Output the [X, Y] coordinate of the center of the cell containing the given text.  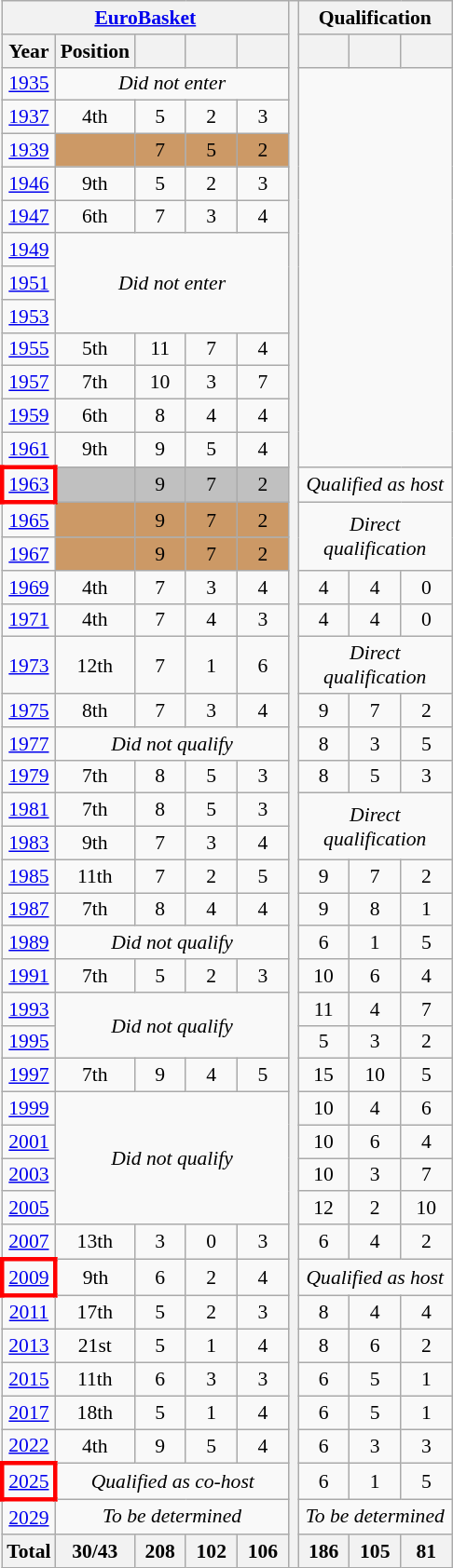
1995 [28, 1042]
17th [95, 1313]
2017 [28, 1413]
18th [95, 1413]
1969 [28, 588]
1937 [28, 117]
Qualification [375, 18]
2015 [28, 1380]
1946 [28, 183]
21st [95, 1346]
1979 [28, 777]
208 [160, 1551]
1949 [28, 250]
1967 [28, 554]
186 [324, 1551]
2013 [28, 1346]
Total [28, 1551]
1981 [28, 810]
106 [263, 1551]
1961 [28, 449]
2001 [28, 1142]
2003 [28, 1175]
1935 [28, 84]
1955 [28, 349]
1947 [28, 217]
1963 [28, 484]
1971 [28, 620]
2029 [28, 1518]
1953 [28, 317]
2009 [28, 1277]
Position [95, 51]
1951 [28, 283]
81 [427, 1551]
1957 [28, 383]
1939 [28, 151]
12 [324, 1209]
1983 [28, 844]
8th [95, 710]
2007 [28, 1242]
1997 [28, 1075]
1991 [28, 976]
1959 [28, 416]
2022 [28, 1447]
30/43 [95, 1551]
1989 [28, 943]
2025 [28, 1482]
Qualified as co-host [172, 1482]
1975 [28, 710]
105 [375, 1551]
2005 [28, 1209]
1999 [28, 1109]
Year [28, 51]
1985 [28, 876]
EuroBasket [145, 18]
1965 [28, 520]
12th [95, 665]
1987 [28, 910]
102 [211, 1551]
1993 [28, 1009]
2011 [28, 1313]
5th [95, 349]
15 [324, 1075]
1977 [28, 744]
1973 [28, 665]
13th [95, 1242]
